Detect which cell encompasses the target text, then output its (x, y) center coordinate. 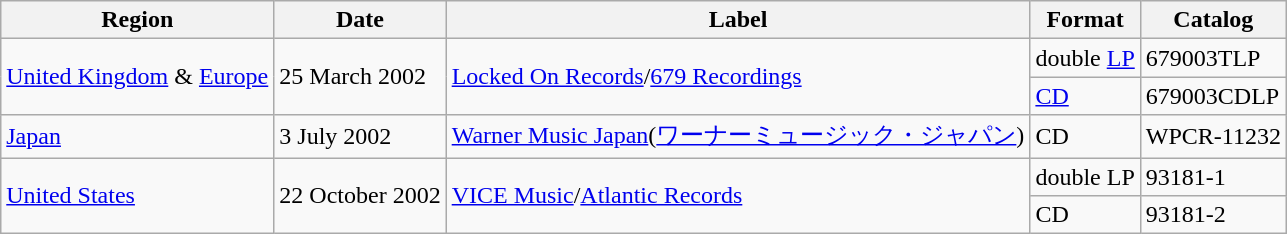
93181-2 (1213, 215)
Date (360, 20)
Locked On Records/679 Recordings (738, 77)
93181-1 (1213, 177)
United Kingdom & Europe (138, 77)
Label (738, 20)
22 October 2002 (360, 196)
25 March 2002 (360, 77)
3 July 2002 (360, 136)
Japan (138, 136)
679003TLP (1213, 58)
Catalog (1213, 20)
Format (1085, 20)
United States (138, 196)
Warner Music Japan(ワーナーミュージック・ジャパン) (738, 136)
Region (138, 20)
VICE Music/Atlantic Records (738, 196)
WPCR-11232 (1213, 136)
679003CDLP (1213, 96)
